Provide the (X, Y) coordinate of the cell's center where the given text is located.  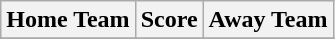
Away Team (268, 20)
Home Team (68, 20)
Score (169, 20)
